Identify which cell holds the provided text, then report its (x, y) central coordinate. 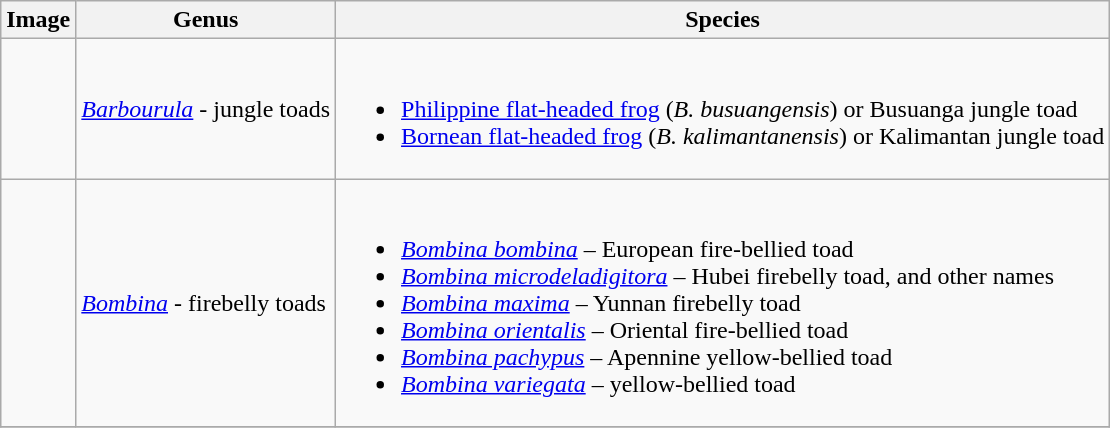
Species (723, 20)
Genus (206, 20)
Philippine flat-headed frog (B. busuangensis) or Busuanga jungle toadBornean flat-headed frog (B. kalimantanensis) or Kalimantan jungle toad (723, 109)
Image (38, 20)
Barbourula - jungle toads (206, 109)
Bombina - firebelly toads (206, 303)
